Provide the [X, Y] coordinate of the cell's center where the given text is located.  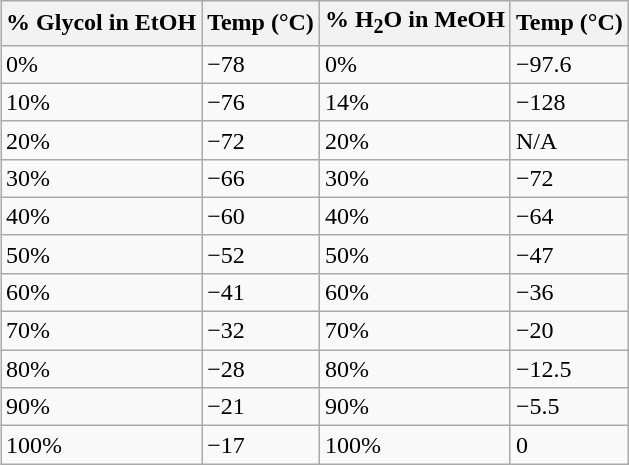
14% [414, 102]
% Glycol in EtOH [102, 23]
−17 [261, 445]
−76 [261, 102]
−97.6 [569, 64]
% H2O in MeOH [414, 23]
N/A [569, 140]
−21 [261, 407]
−52 [261, 254]
−41 [261, 292]
−128 [569, 102]
−66 [261, 178]
−64 [569, 216]
−5.5 [569, 407]
−12.5 [569, 369]
−28 [261, 369]
−47 [569, 254]
−20 [569, 331]
−32 [261, 331]
−78 [261, 64]
−36 [569, 292]
10% [102, 102]
0 [569, 445]
−60 [261, 216]
